For the text-containing cell, return its midpoint in [x, y] coordinate format. 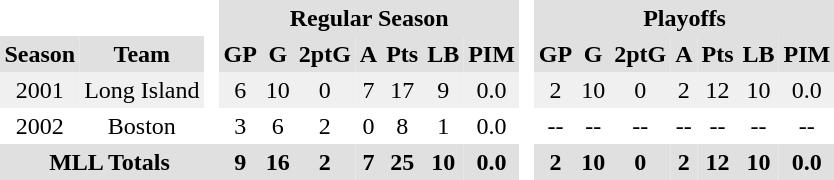
Team [142, 54]
1 [444, 126]
Playoffs [684, 18]
16 [278, 162]
2002 [40, 126]
MLL Totals [110, 162]
8 [402, 126]
25 [402, 162]
Regular Season [369, 18]
Boston [142, 126]
2001 [40, 90]
Long Island [142, 90]
17 [402, 90]
3 [240, 126]
PIM [492, 54]
Season [40, 54]
